Output the [X, Y] coordinate of the center of the cell containing the given text.  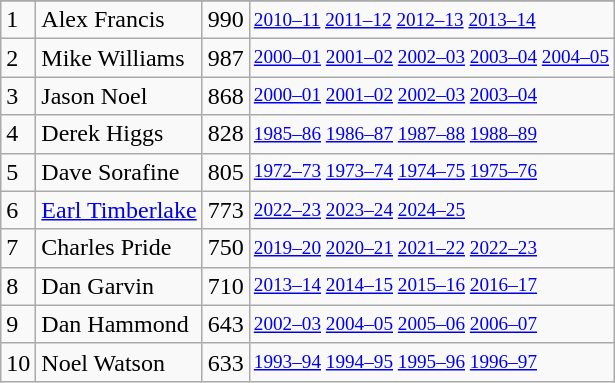
2013–14 2014–15 2015–16 2016–17 [431, 286]
Derek Higgs [119, 134]
Jason Noel [119, 96]
1972–73 1973–74 1974–75 1975–76 [431, 172]
2022–23 2023–24 2024–25 [431, 210]
9 [18, 324]
2019–20 2020–21 2021–22 2022–23 [431, 248]
5 [18, 172]
10 [18, 362]
987 [226, 58]
1 [18, 20]
Noel Watson [119, 362]
828 [226, 134]
3 [18, 96]
750 [226, 248]
2002–03 2004–05 2005–06 2006–07 [431, 324]
2000–01 2001–02 2002–03 2003–04 2004–05 [431, 58]
773 [226, 210]
Earl Timberlake [119, 210]
Mike Williams [119, 58]
Dave Sorafine [119, 172]
2000–01 2001–02 2002–03 2003–04 [431, 96]
868 [226, 96]
805 [226, 172]
Charles Pride [119, 248]
8 [18, 286]
7 [18, 248]
710 [226, 286]
4 [18, 134]
643 [226, 324]
1985–86 1986–87 1987–88 1988–89 [431, 134]
2 [18, 58]
Dan Garvin [119, 286]
Dan Hammond [119, 324]
6 [18, 210]
2010–11 2011–12 2012–13 2013–14 [431, 20]
1993–94 1994–95 1995–96 1996–97 [431, 362]
633 [226, 362]
990 [226, 20]
Alex Francis [119, 20]
